Locate the cell with the specified text and output its [x, y] center coordinate. 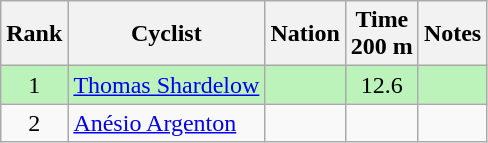
2 [34, 123]
Cyclist [166, 34]
12.6 [382, 85]
Notes [452, 34]
Thomas Shardelow [166, 85]
1 [34, 85]
Anésio Argenton [166, 123]
Rank [34, 34]
Time200 m [382, 34]
Nation [305, 34]
